For the text-containing cell, return its midpoint in [x, y] coordinate format. 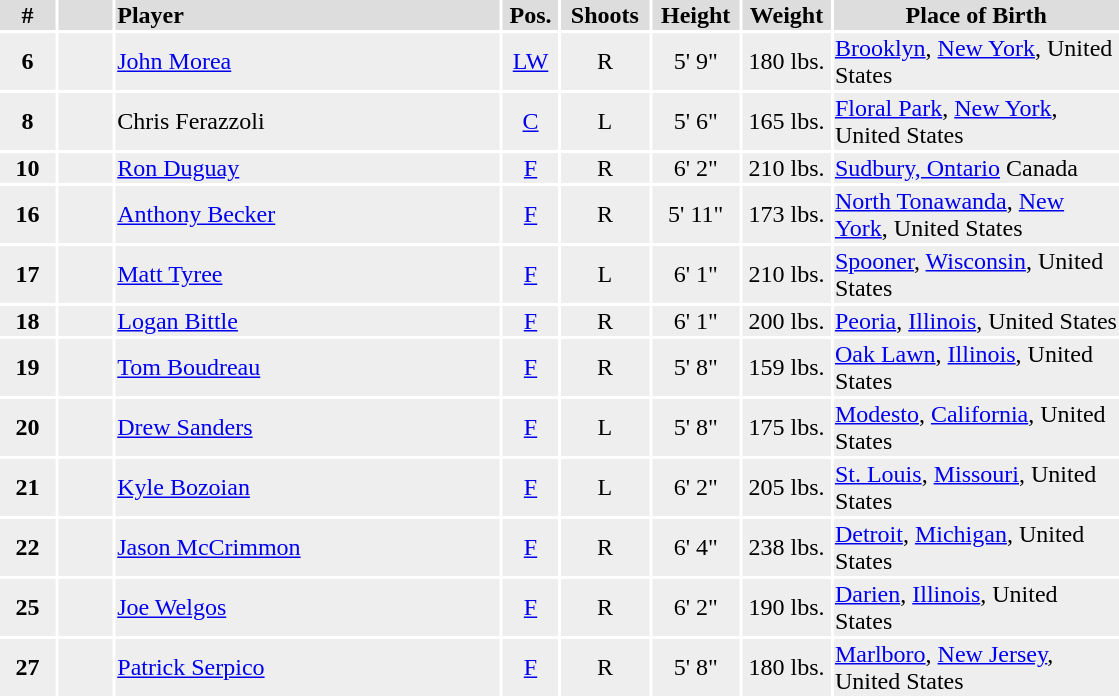
Sudbury, Ontario Canada [976, 168]
Darien, Illinois, United States [976, 608]
18 [28, 321]
Height [696, 15]
17 [28, 274]
Tom Boudreau [308, 368]
Floral Park, New York, United States [976, 122]
St. Louis, Missouri, United States [976, 488]
Brooklyn, New York, United States [976, 62]
Peoria, Illinois, United States [976, 321]
22 [28, 548]
Marlboro, New Jersey, United States [976, 668]
LW [530, 62]
Player [308, 15]
Drew Sanders [308, 428]
165 lbs. [787, 122]
6 [28, 62]
205 lbs. [787, 488]
John Morea [308, 62]
Anthony Becker [308, 214]
Spooner, Wisconsin, United States [976, 274]
Place of Birth [976, 15]
Oak Lawn, Illinois, United States [976, 368]
16 [28, 214]
19 [28, 368]
Detroit, Michigan, United States [976, 548]
North Tonawanda, New York, United States [976, 214]
5' 11" [696, 214]
21 [28, 488]
C [530, 122]
5' 9" [696, 62]
Matt Tyree [308, 274]
10 [28, 168]
5' 6" [696, 122]
238 lbs. [787, 548]
Pos. [530, 15]
Ron Duguay [308, 168]
20 [28, 428]
190 lbs. [787, 608]
200 lbs. [787, 321]
175 lbs. [787, 428]
27 [28, 668]
173 lbs. [787, 214]
Shoots [605, 15]
25 [28, 608]
Logan Bittle [308, 321]
Jason McCrimmon [308, 548]
Kyle Bozoian [308, 488]
Patrick Serpico [308, 668]
Joe Welgos [308, 608]
# [28, 15]
8 [28, 122]
Modesto, California, United States [976, 428]
159 lbs. [787, 368]
6' 4" [696, 548]
Weight [787, 15]
Chris Ferazzoli [308, 122]
